Detect which cell encompasses the target text, then output its (x, y) center coordinate. 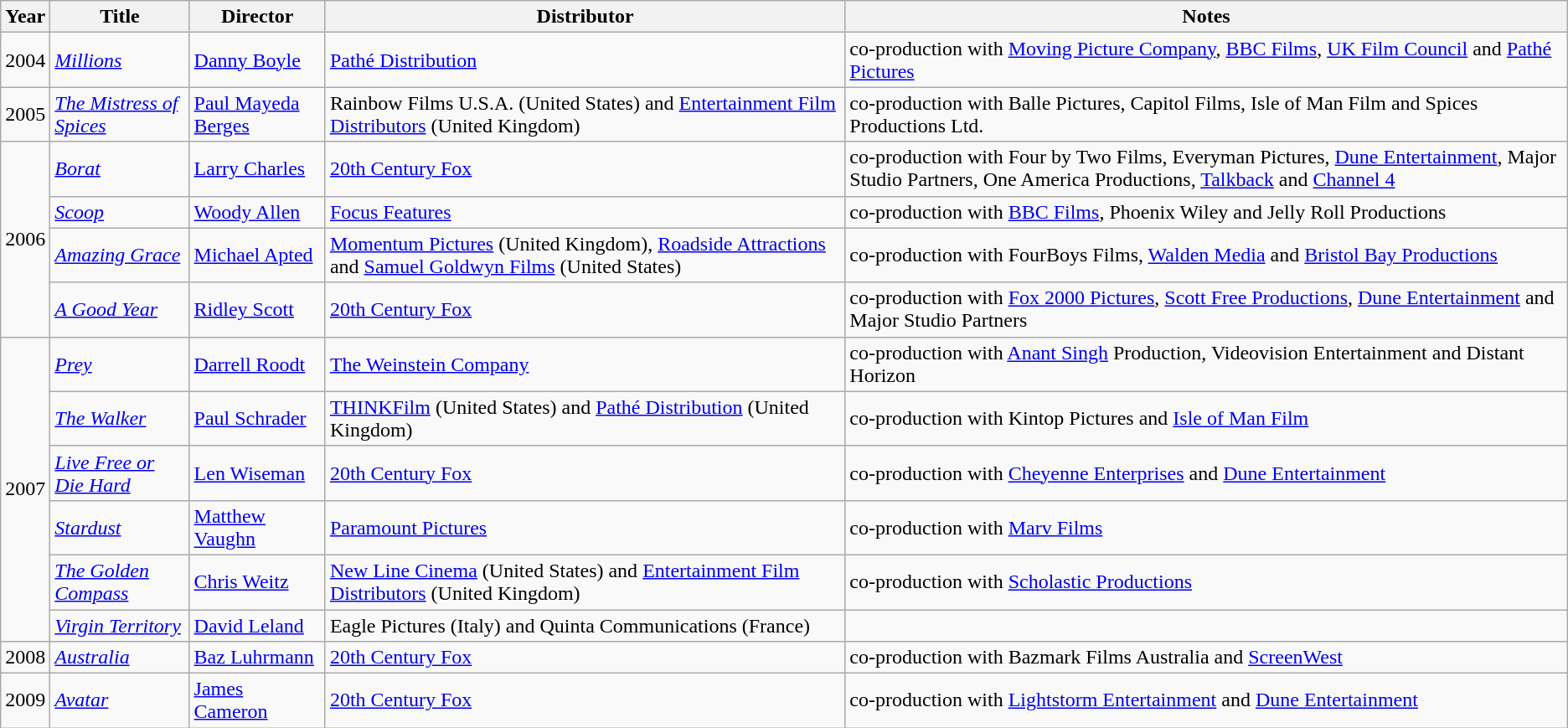
Avatar (120, 700)
co-production with Balle Pictures, Capitol Films, Isle of Man Film and Spices Productions Ltd. (1206, 114)
Director (257, 17)
Borat (120, 169)
The Mistress of Spices (120, 114)
Pathé Distribution (585, 60)
Momentum Pictures (United Kingdom), Roadside Attractions and Samuel Goldwyn Films (United States) (585, 255)
co-production with Fox 2000 Pictures, Scott Free Productions, Dune Entertainment and Major Studio Partners (1206, 310)
Millions (120, 60)
2008 (25, 658)
Virgin Territory (120, 626)
Title (120, 17)
James Cameron (257, 700)
co-production with FourBoys Films, Walden Media and Bristol Bay Productions (1206, 255)
Stardust (120, 528)
A Good Year (120, 310)
Paul Mayeda Berges (257, 114)
Larry Charles (257, 169)
2009 (25, 700)
Rainbow Films U.S.A. (United States) and Entertainment Film Distributors (United Kingdom) (585, 114)
co-production with Lightstorm Entertainment and Dune Entertainment (1206, 700)
2007 (25, 489)
co-production with Moving Picture Company, BBC Films, UK Film Council and Pathé Pictures (1206, 60)
Year (25, 17)
co-production with BBC Films, Phoenix Wiley and Jelly Roll Productions (1206, 212)
Baz Luhrmann (257, 658)
Distributor (585, 17)
Scoop (120, 212)
Chris Weitz (257, 581)
co-production with Anant Singh Production, Videovision Entertainment and Distant Horizon (1206, 364)
Woody Allen (257, 212)
Eagle Pictures (Italy) and Quinta Communications (France) (585, 626)
Paul Schrader (257, 419)
Amazing Grace (120, 255)
The Walker (120, 419)
2006 (25, 240)
Paramount Pictures (585, 528)
co-production with Scholastic Productions (1206, 581)
Australia (120, 658)
The Weinstein Company (585, 364)
co-production with Four by Two Films, Everyman Pictures, Dune Entertainment, Major Studio Partners, One America Productions, Talkback and Channel 4 (1206, 169)
co-production with Kintop Pictures and Isle of Man Film (1206, 419)
Matthew Vaughn (257, 528)
Focus Features (585, 212)
The Golden Compass (120, 581)
Darrell Roodt (257, 364)
Notes (1206, 17)
David Leland (257, 626)
Ridley Scott (257, 310)
New Line Cinema (United States) and Entertainment Film Distributors (United Kingdom) (585, 581)
Len Wiseman (257, 472)
co-production with Marv Films (1206, 528)
Danny Boyle (257, 60)
2005 (25, 114)
Prey (120, 364)
THINKFilm (United States) and Pathé Distribution (United Kingdom) (585, 419)
Live Free or Die Hard (120, 472)
co-production with Cheyenne Enterprises and Dune Entertainment (1206, 472)
Michael Apted (257, 255)
co-production with Bazmark Films Australia and ScreenWest (1206, 658)
2004 (25, 60)
